Provide the (X, Y) coordinate of the cell's center where the given text is located.  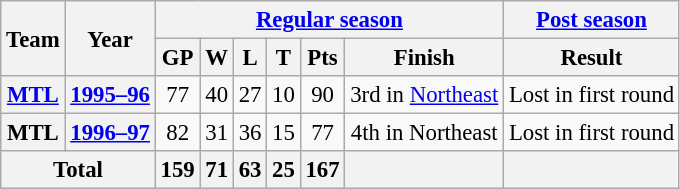
36 (250, 133)
T (284, 58)
10 (284, 95)
4th in Northeast (424, 133)
159 (178, 170)
Post season (592, 20)
Year (110, 38)
63 (250, 170)
27 (250, 95)
GP (178, 58)
Finish (424, 58)
31 (216, 133)
90 (322, 95)
Total (78, 170)
W (216, 58)
25 (284, 170)
1995–96 (110, 95)
Pts (322, 58)
15 (284, 133)
71 (216, 170)
82 (178, 133)
Result (592, 58)
3rd in Northeast (424, 95)
167 (322, 170)
Regular season (329, 20)
L (250, 58)
Team (33, 38)
1996–97 (110, 133)
40 (216, 95)
